Capture the cell that displays the provided text and extract its [x, y] central coordinate. 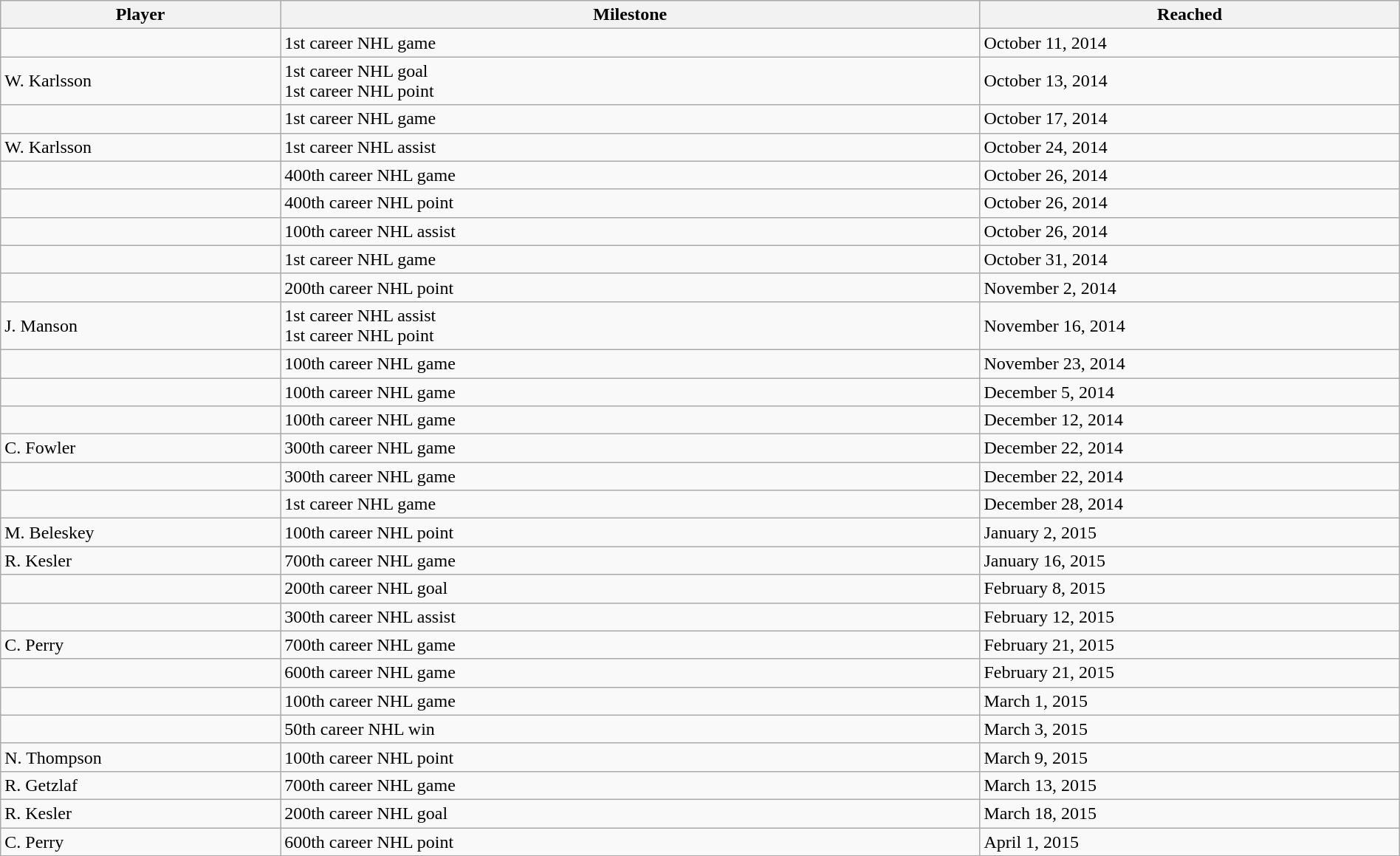
October 31, 2014 [1190, 259]
November 16, 2014 [1190, 325]
November 2, 2014 [1190, 287]
March 9, 2015 [1190, 757]
November 23, 2014 [1190, 363]
600th career NHL game [631, 673]
200th career NHL point [631, 287]
1st career NHL assist [631, 147]
300th career NHL assist [631, 617]
400th career NHL game [631, 175]
October 17, 2014 [1190, 119]
400th career NHL point [631, 203]
December 28, 2014 [1190, 504]
February 12, 2015 [1190, 617]
March 3, 2015 [1190, 729]
October 24, 2014 [1190, 147]
100th career NHL assist [631, 231]
December 12, 2014 [1190, 420]
March 13, 2015 [1190, 785]
Player [140, 15]
1st career NHL goal1st career NHL point [631, 81]
December 5, 2014 [1190, 392]
October 11, 2014 [1190, 43]
N. Thompson [140, 757]
R. Getzlaf [140, 785]
March 18, 2015 [1190, 813]
October 13, 2014 [1190, 81]
1st career NHL assist1st career NHL point [631, 325]
Reached [1190, 15]
J. Manson [140, 325]
April 1, 2015 [1190, 841]
Milestone [631, 15]
January 2, 2015 [1190, 533]
M. Beleskey [140, 533]
January 16, 2015 [1190, 561]
March 1, 2015 [1190, 701]
February 8, 2015 [1190, 589]
50th career NHL win [631, 729]
600th career NHL point [631, 841]
C. Fowler [140, 448]
